Pinpoint the cell where the given text exists, returning its [X, Y] midpoint coordinate. 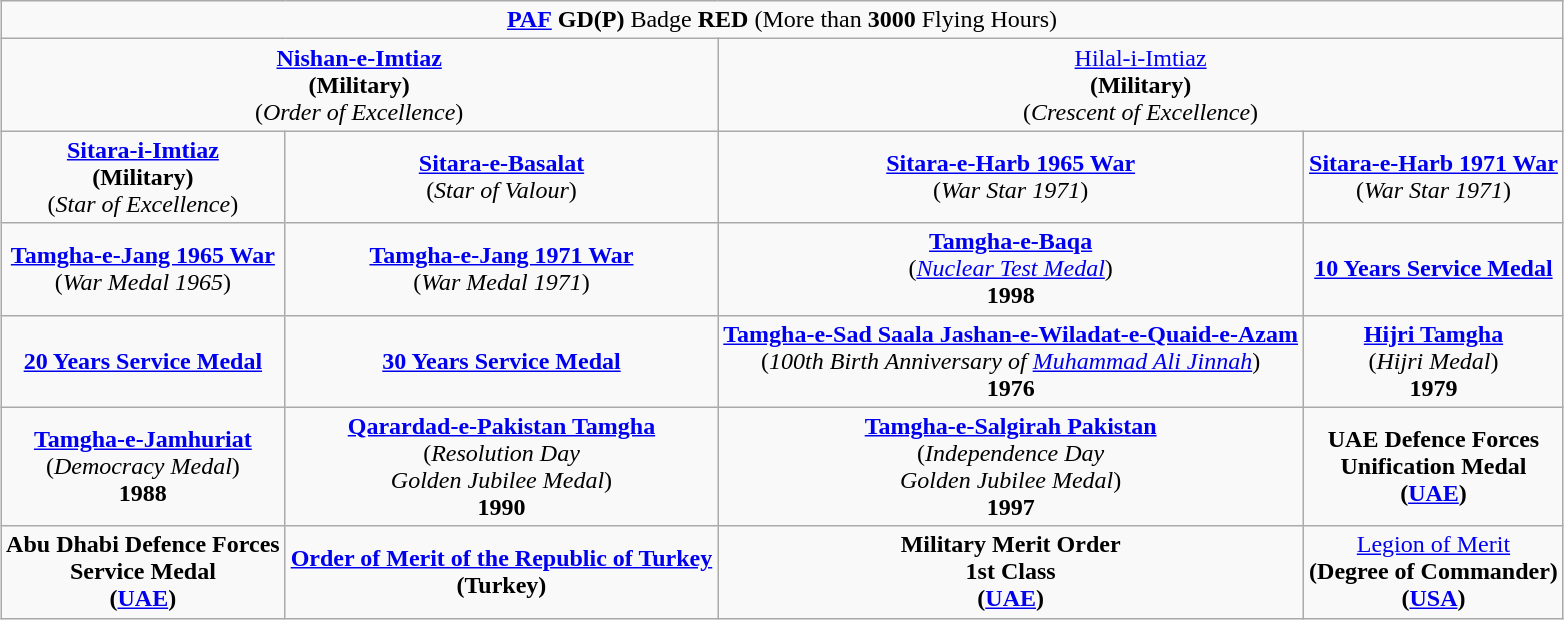
PAF GD(P) Badge RED (More than 3000 Flying Hours) [782, 20]
Order of Merit of the Republic of Turkey(Turkey) [502, 572]
Abu Dhabi Defence ForcesService Medal(UAE) [144, 572]
Sitara-e-Harb 1965 War(War Star 1971) [1011, 177]
Tamgha-e-Salgirah Pakistan(Independence DayGolden Jubilee Medal)1997 [1011, 466]
20 Years Service Medal [144, 361]
Hilal-i-Imtiaz(Military)(Crescent of Excellence) [1141, 85]
Legion of Merit(Degree of Commander)(USA) [1434, 572]
Tamgha-e-Sad Saala Jashan-e-Wiladat-e-Quaid-e-Azam(100th Birth Anniversary of Muhammad Ali Jinnah)1976 [1011, 361]
10 Years Service Medal [1434, 269]
Qarardad-e-Pakistan Tamgha(Resolution DayGolden Jubilee Medal)1990 [502, 466]
Hijri Tamgha(Hijri Medal)1979 [1434, 361]
Sitara-e-Basalat(Star of Valour) [502, 177]
Sitara-e-Harb 1971 War(War Star 1971) [1434, 177]
Tamgha-e-Jamhuriat(Democracy Medal)1988 [144, 466]
Tamgha-e-Jang 1971 War(War Medal 1971) [502, 269]
Tamgha-e-Jang 1965 War(War Medal 1965) [144, 269]
UAE Defence ForcesUnification Medal(UAE) [1434, 466]
Sitara-i-Imtiaz(Military)(Star of Excellence) [144, 177]
30 Years Service Medal [502, 361]
Tamgha-e-Baqa(Nuclear Test Medal)1998 [1011, 269]
Military Merit Order1st Class(UAE) [1011, 572]
Nishan-e-Imtiaz(Military)(Order of Excellence) [360, 85]
